Find where the given text appears and provide that cell's center as (x, y) coordinate. 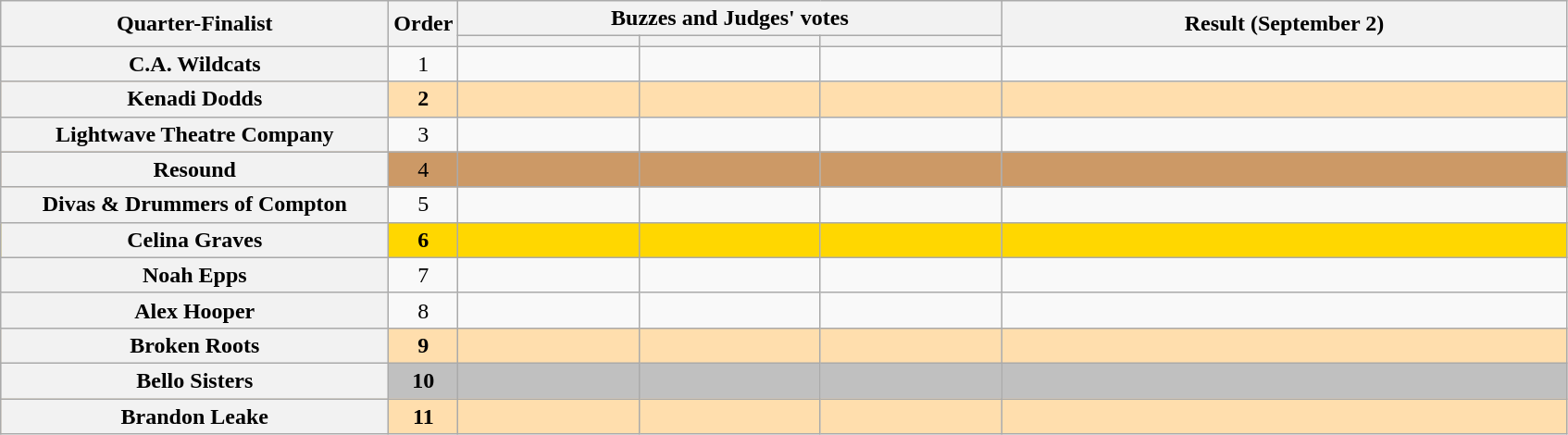
4 (424, 169)
Divas & Drummers of Compton (194, 205)
Alex Hooper (194, 310)
10 (424, 380)
3 (424, 134)
Order (424, 24)
Resound (194, 169)
Broken Roots (194, 345)
Buzzes and Judges' votes (729, 19)
9 (424, 345)
Bello Sisters (194, 380)
2 (424, 99)
1 (424, 64)
5 (424, 205)
Quarter-Finalist (194, 24)
7 (424, 275)
Noah Epps (194, 275)
Lightwave Theatre Company (194, 134)
6 (424, 240)
Kenadi Dodds (194, 99)
Result (September 2) (1285, 24)
Brandon Leake (194, 416)
Celina Graves (194, 240)
C.A. Wildcats (194, 64)
8 (424, 310)
11 (424, 416)
